Locate the cell with the specified text and output its [X, Y] center coordinate. 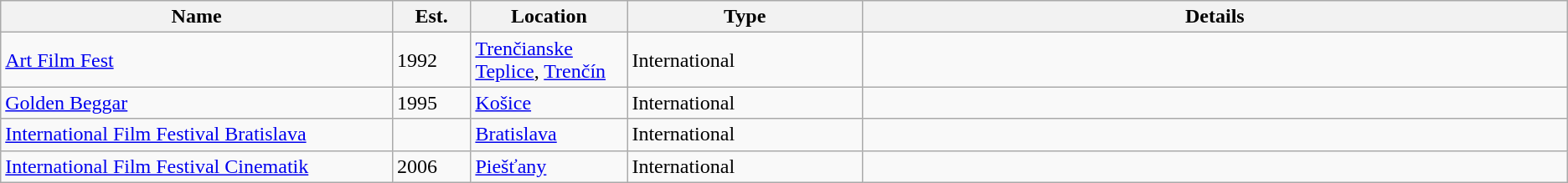
Details [1215, 17]
Bratislava [549, 135]
2006 [431, 166]
1992 [431, 60]
Art Film Fest [197, 60]
Name [197, 17]
Est. [431, 17]
Golden Beggar [197, 103]
International Film Festival Cinematik [197, 166]
Košice [549, 103]
1995 [431, 103]
Trenčianske Teplice, Trenčín [549, 60]
Location [549, 17]
Piešťany [549, 166]
International Film Festival Bratislava [197, 135]
Type [745, 17]
